Output the (x, y) coordinate of the center of the cell containing the given text.  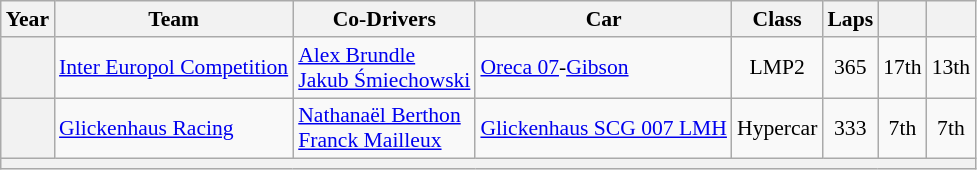
LMP2 (777, 68)
Laps (850, 19)
Team (174, 19)
Nathanaël Berthon Franck Mailleux (384, 128)
Class (777, 19)
Oreca 07-Gibson (604, 68)
333 (850, 128)
13th (952, 68)
Car (604, 19)
Year (28, 19)
Inter Europol Competition (174, 68)
365 (850, 68)
Glickenhaus Racing (174, 128)
Glickenhaus SCG 007 LMH (604, 128)
Co-Drivers (384, 19)
Hypercar (777, 128)
17th (902, 68)
Alex Brundle Jakub Śmiechowski (384, 68)
